Capture the cell that displays the provided text and extract its (x, y) central coordinate. 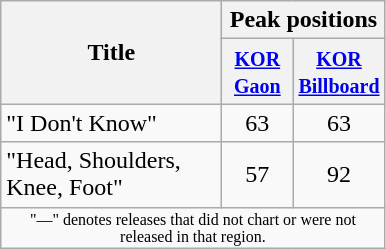
Title (112, 52)
"Head, Shoulders, Knee, Foot" (112, 174)
KORBillboard (339, 72)
"I Don't Know" (112, 123)
Peak positions (304, 20)
92 (339, 174)
57 (258, 174)
"—" denotes releases that did not chart or were not released in that region. (193, 228)
KORGaon (258, 72)
